For the text-containing cell, return its midpoint in (x, y) coordinate format. 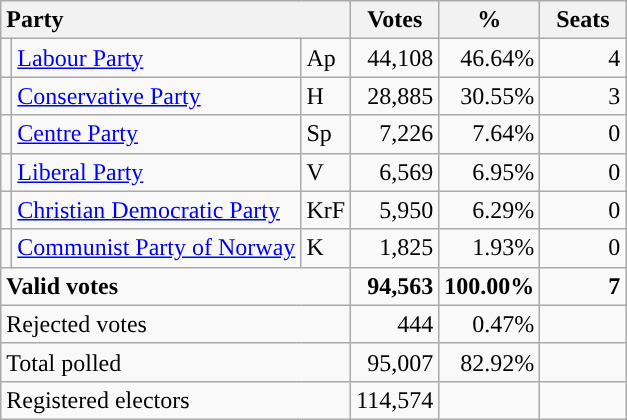
Total polled (176, 362)
4 (583, 58)
Party (176, 20)
K (326, 248)
46.64% (490, 58)
6.95% (490, 172)
Rejected votes (176, 324)
Ap (326, 58)
Labour Party (156, 58)
Registered electors (176, 400)
V (326, 172)
44,108 (395, 58)
Seats (583, 20)
KrF (326, 210)
1.93% (490, 248)
0.47% (490, 324)
Communist Party of Norway (156, 248)
95,007 (395, 362)
444 (395, 324)
Centre Party (156, 134)
28,885 (395, 96)
6,569 (395, 172)
H (326, 96)
94,563 (395, 286)
114,574 (395, 400)
82.92% (490, 362)
100.00% (490, 286)
Liberal Party (156, 172)
% (490, 20)
Christian Democratic Party (156, 210)
3 (583, 96)
30.55% (490, 96)
7,226 (395, 134)
Sp (326, 134)
7 (583, 286)
5,950 (395, 210)
Votes (395, 20)
Valid votes (176, 286)
6.29% (490, 210)
7.64% (490, 134)
1,825 (395, 248)
Conservative Party (156, 96)
